From the cell containing the given text, extract its center point as (x, y) coordinate. 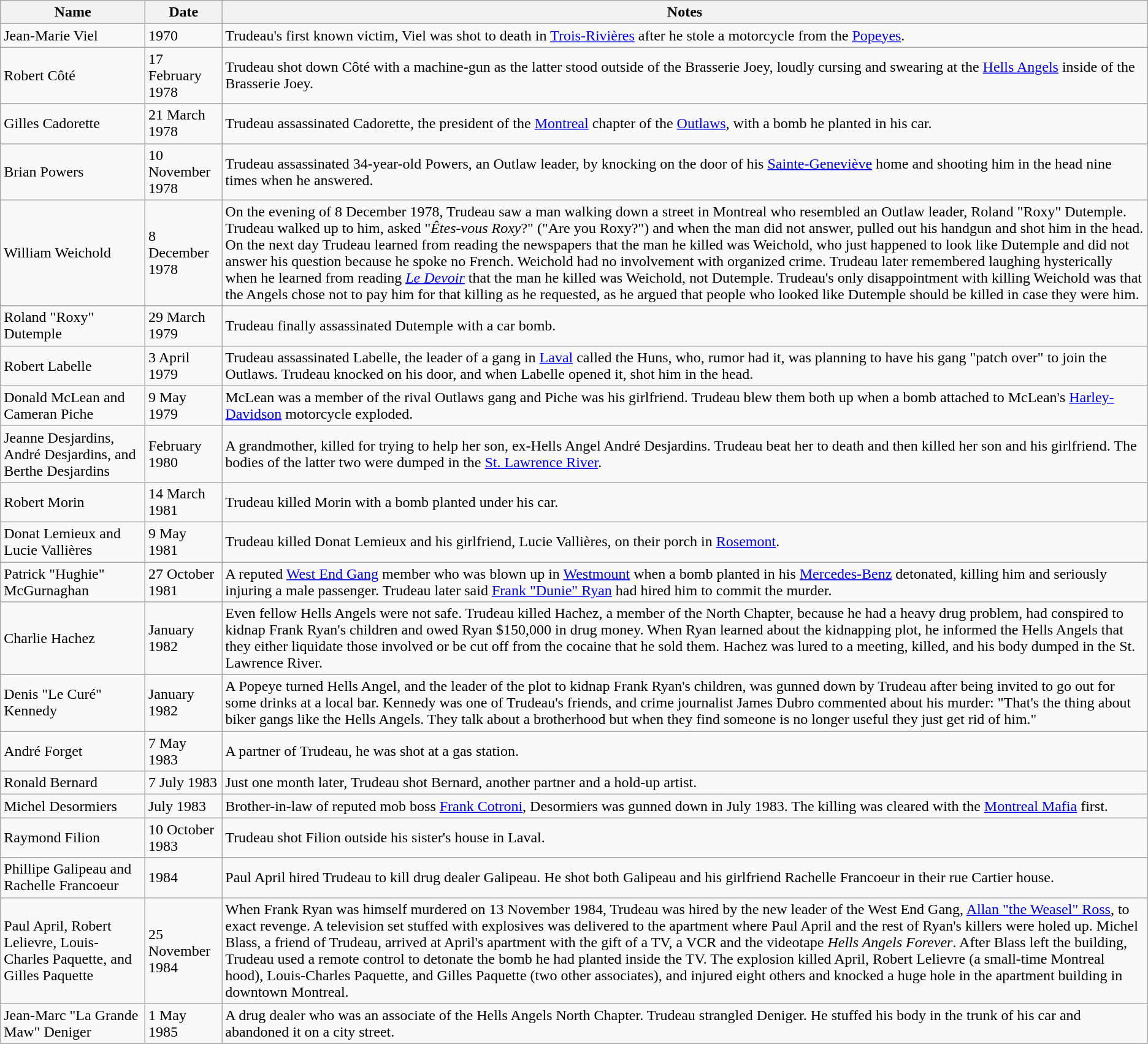
14 March 1981 (183, 501)
9 May 1981 (183, 542)
Donald McLean and Cameran Piche (73, 406)
Donat Lemieux and Lucie Vallières (73, 542)
Michel Desormiers (73, 806)
Just one month later, Trudeau shot Bernard, another partner and a hold-up artist. (684, 783)
8 December 1978 (183, 253)
Paul April, Robert Lelievre, Louis-Charles Paquette, and Gilles Paquette (73, 950)
7 May 1983 (183, 752)
Ronald Bernard (73, 783)
29 March 1979 (183, 326)
Brother-in-law of reputed mob boss Frank Cotroni, Desormiers was gunned down in July 1983. The killing was cleared with the Montreal Mafia first. (684, 806)
1970 (183, 36)
9 May 1979 (183, 406)
Brian Powers (73, 172)
Robert Côté (73, 75)
Paul April hired Trudeau to kill drug dealer Galipeau. He shot both Galipeau and his girlfriend Rachelle Francoeur in their rue Cartier house. (684, 878)
Trudeau assassinated Cadorette, the president of the Montreal chapter of the Outlaws, with a bomb he planted in his car. (684, 124)
Date (183, 12)
27 October 1981 (183, 581)
1 May 1985 (183, 1024)
10 October 1983 (183, 837)
Trudeau killed Donat Lemieux and his girlfriend, Lucie Vallières, on their porch in Rosemont. (684, 542)
Name (73, 12)
Roland "Roxy" Dutemple (73, 326)
Charlie Hachez (73, 639)
A partner of Trudeau, he was shot at a gas station. (684, 752)
André Forget (73, 752)
17 February 1978 (183, 75)
Jeanne Desjardins, André Desjardins, and Berthe Desjardins (73, 454)
Raymond Filion (73, 837)
Denis "Le Curé" Kennedy (73, 703)
Robert Morin (73, 501)
William Weichold (73, 253)
25 November 1984 (183, 950)
February 1980 (183, 454)
Phillipe Galipeau and Rachelle Francoeur (73, 878)
Notes (684, 12)
Patrick "Hughie" McGurnaghan (73, 581)
3 April 1979 (183, 365)
Trudeau finally assassinated Dutemple with a car bomb. (684, 326)
Trudeau killed Morin with a bomb planted under his car. (684, 501)
Jean-Marie Viel (73, 36)
Jean-Marc "La Grande Maw" Deniger (73, 1024)
Trudeau shot Filion outside his sister's house in Laval. (684, 837)
Trudeau's first known victim, Viel was shot to death in Trois-Rivières after he stole a motorcycle from the Popeyes. (684, 36)
July 1983 (183, 806)
7 July 1983 (183, 783)
Gilles Cadorette (73, 124)
1984 (183, 878)
21 March 1978 (183, 124)
Robert Labelle (73, 365)
10 November 1978 (183, 172)
